Provide the [X, Y] coordinate of the cell's center where the given text is located.  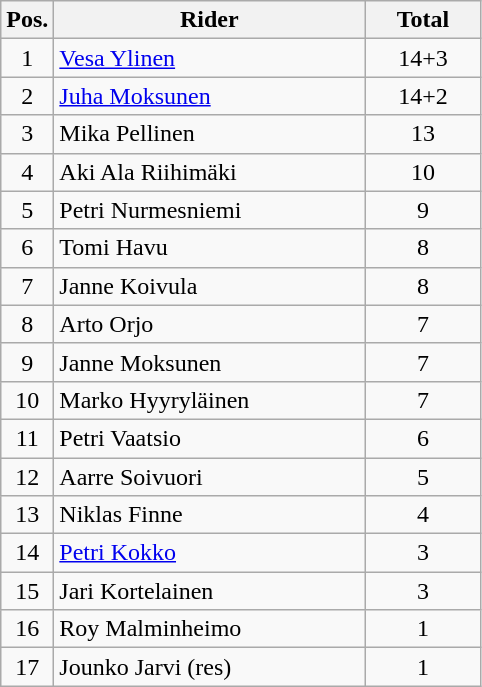
Jari Kortelainen [210, 591]
Aarre Soivuori [210, 477]
Janne Moksunen [210, 362]
14+2 [423, 96]
Petri Kokko [210, 553]
Aki Ala Riihimäki [210, 172]
Pos. [28, 20]
16 [28, 629]
Petri Nurmesniemi [210, 210]
Vesa Ylinen [210, 58]
11 [28, 438]
Rider [210, 20]
Mika Pellinen [210, 134]
Marko Hyyryläinen [210, 400]
Juha Moksunen [210, 96]
14+3 [423, 58]
Petri Vaatsio [210, 438]
14 [28, 553]
Arto Orjo [210, 324]
15 [28, 591]
Jounko Jarvi (res) [210, 667]
Tomi Havu [210, 248]
Janne Koivula [210, 286]
2 [28, 96]
Roy Malminheimo [210, 629]
12 [28, 477]
17 [28, 667]
Niklas Finne [210, 515]
Total [423, 20]
